For the text-containing cell, return its midpoint in [X, Y] coordinate format. 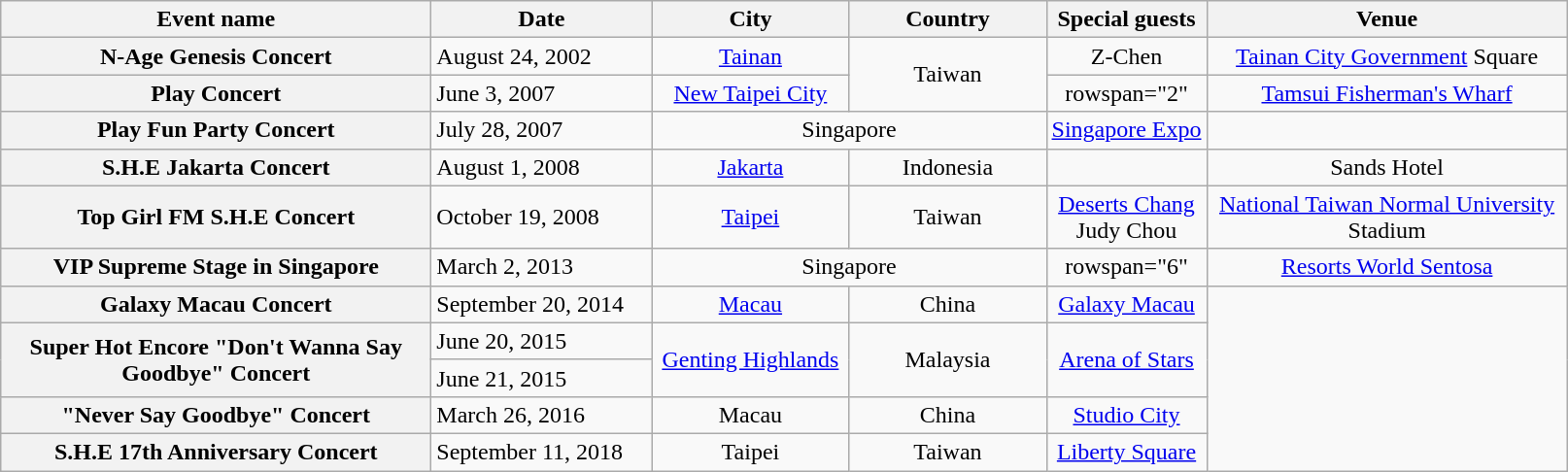
Tamsui Fisherman's Wharf [1387, 93]
Play Concert [216, 93]
Resorts World Sentosa [1387, 267]
Arena of Stars [1127, 359]
Top Girl FM S.H.E Concert [216, 218]
September 11, 2018 [542, 452]
Galaxy Macau Concert [216, 304]
July 28, 2007 [542, 130]
September 20, 2014 [542, 304]
Genting Highlands [750, 359]
Z-Chen [1127, 56]
Liberty Square [1127, 452]
Singapore Expo [1127, 130]
Sands Hotel [1387, 167]
Tainan [750, 56]
S.H.E Jakarta Concert [216, 167]
October 19, 2008 [542, 218]
Indonesia [948, 167]
New Taipei City [750, 93]
Venue [1387, 19]
Special guests [1127, 19]
Tainan City Government Square [1387, 56]
June 20, 2015 [542, 341]
August 24, 2002 [542, 56]
March 2, 2013 [542, 267]
VIP Supreme Stage in Singapore [216, 267]
"Never Say Goodbye" Concert [216, 415]
rowspan="2" [1127, 93]
Country [948, 19]
Galaxy Macau [1127, 304]
Deserts ChangJudy Chou [1127, 218]
Studio City [1127, 415]
August 1, 2008 [542, 167]
Date [542, 19]
City [750, 19]
March 26, 2016 [542, 415]
S.H.E 17th Anniversary Concert [216, 452]
National Taiwan Normal University Stadium [1387, 218]
Super Hot Encore "Don't Wanna Say Goodbye" Concert [216, 359]
June 3, 2007 [542, 93]
rowspan="6" [1127, 267]
Jakarta [750, 167]
Malaysia [948, 359]
N-Age Genesis Concert [216, 56]
Event name [216, 19]
Play Fun Party Concert [216, 130]
June 21, 2015 [542, 378]
